Return [x, y] of the center of cell containing provided text 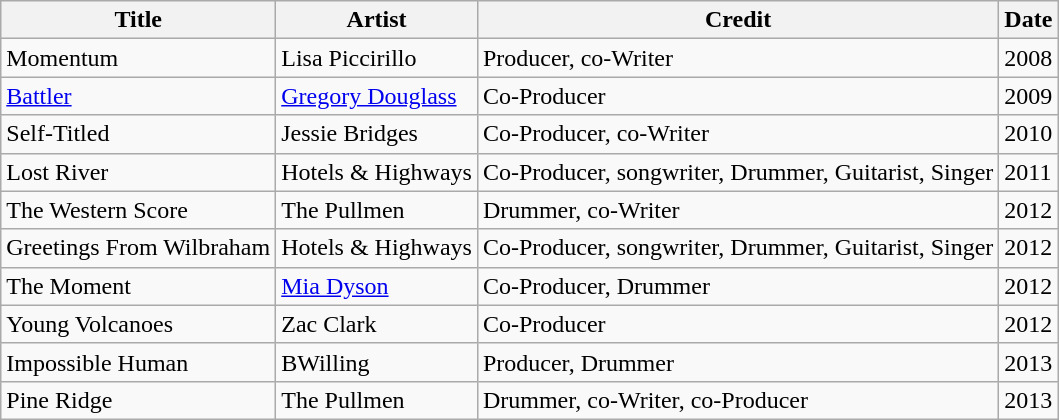
2008 [1028, 58]
Self-Titled [138, 134]
Producer, Drummer [738, 362]
Drummer, co-Writer [738, 210]
Lost River [138, 172]
Producer, co-Writer [738, 58]
Artist [377, 20]
Pine Ridge [138, 400]
Gregory Douglass [377, 96]
Drummer, co-Writer, co-Producer [738, 400]
The Moment [138, 286]
Greetings From Wilbraham [138, 248]
Co-Producer, co-Writer [738, 134]
2010 [1028, 134]
Impossible Human [138, 362]
Co-Producer, Drummer [738, 286]
Battler [138, 96]
Momentum [138, 58]
Mia Dyson [377, 286]
2011 [1028, 172]
Title [138, 20]
Jessie Bridges [377, 134]
2009 [1028, 96]
Lisa Piccirillo [377, 58]
BWilling [377, 362]
Date [1028, 20]
The Western Score [138, 210]
Young Volcanoes [138, 324]
Zac Clark [377, 324]
Credit [738, 20]
